For the text-containing cell, return its midpoint in (X, Y) coordinate format. 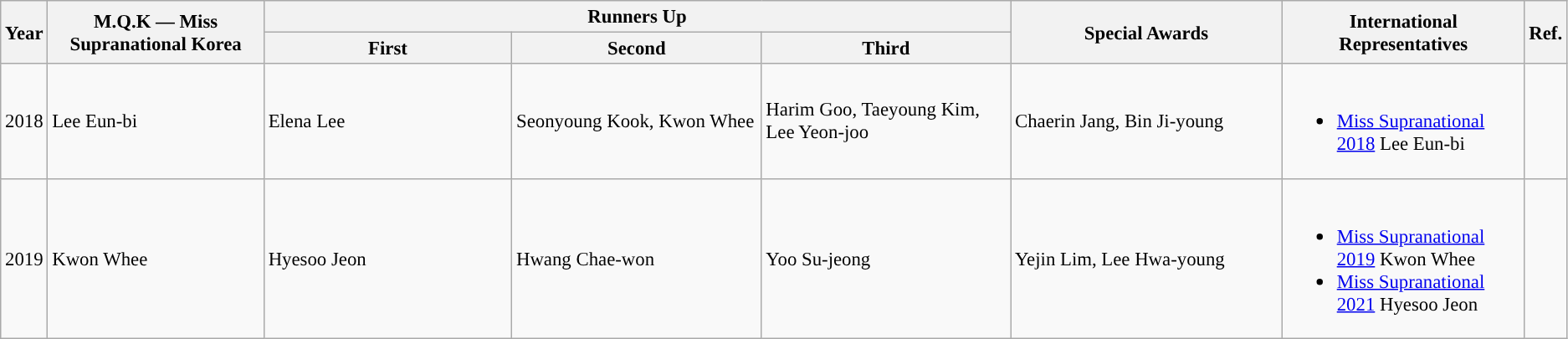
Seonyoung Kook, Kwon Whee (637, 121)
Lee Eun-bi (156, 121)
Special Awards (1146, 32)
Runners Up (637, 17)
M.Q.K — Miss Supranational Korea (156, 32)
International Representatives (1403, 32)
2018 (24, 121)
First (387, 49)
Harim Goo, Taeyoung Kim, Lee Yeon-joo (886, 121)
Yoo Su-jeong (886, 258)
Hyesoo Jeon (387, 258)
Miss Supranational 2018 Lee Eun-bi (1403, 121)
Third (886, 49)
Hwang Chae-won (637, 258)
Yejin Lim, Lee Hwa-young (1146, 258)
Kwon Whee (156, 258)
Chaerin Jang, Bin Ji-young (1146, 121)
Elena Lee (387, 121)
Second (637, 49)
2019 (24, 258)
Miss Supranational 2019 Kwon WheeMiss Supranational 2021 Hyesoo Jeon (1403, 258)
Ref. (1545, 32)
Year (24, 32)
